Locate the cell with the specified text and output its (x, y) center coordinate. 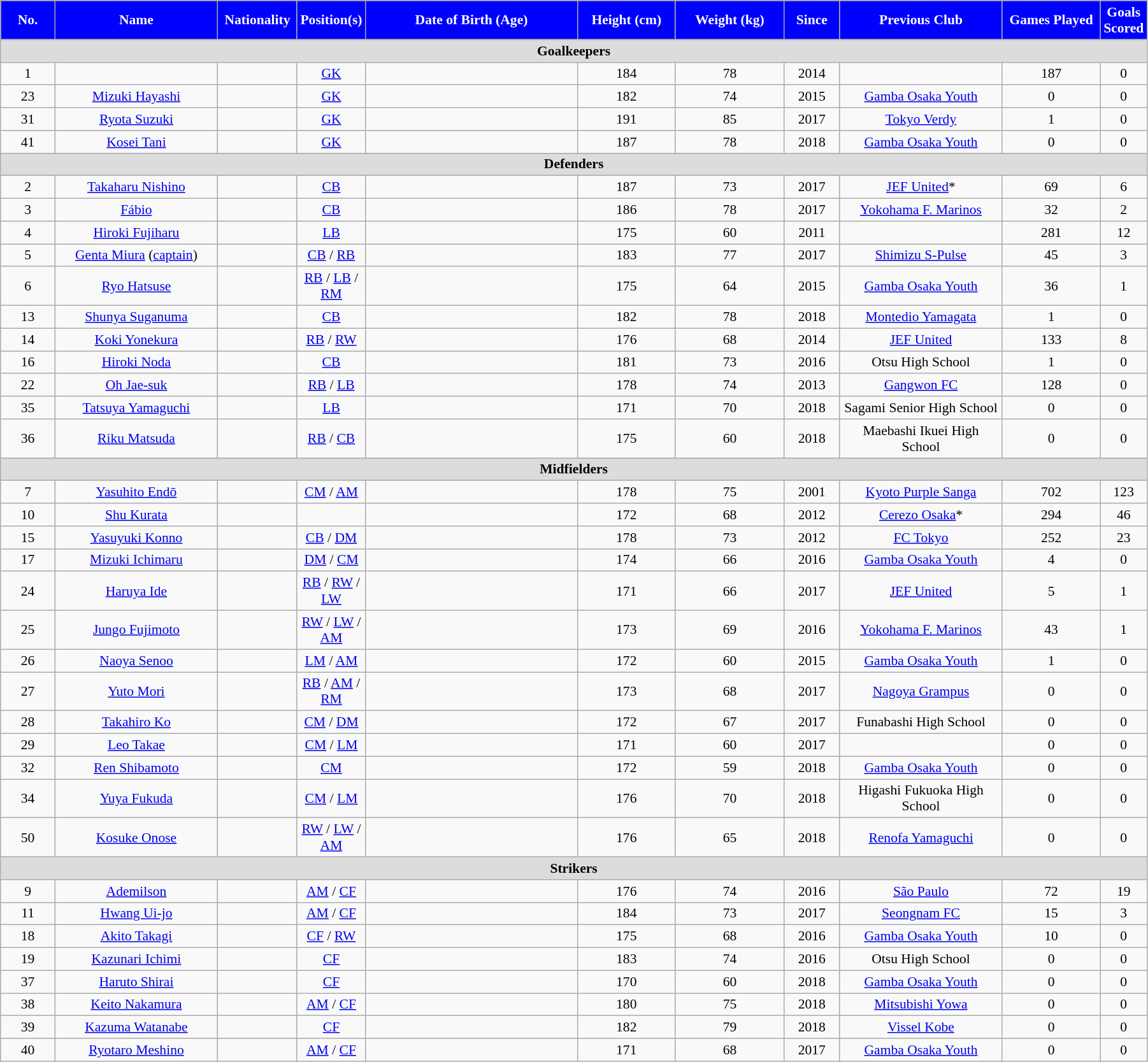
79 (730, 1028)
CM / DM (331, 722)
40 (28, 1050)
Kyoto Purple Sanga (921, 492)
43 (1051, 629)
Cerezo Osaka* (921, 515)
41 (28, 142)
31 (28, 119)
24 (28, 591)
Nationality (257, 20)
CM (331, 768)
Yasuhito Endō (136, 492)
RB / AM / RM (331, 692)
RB / RW (331, 340)
11 (28, 914)
Midfielders (574, 470)
Vissel Kobe (921, 1028)
Mizuki Ichimaru (136, 560)
Shunya Suganuma (136, 317)
Nagoya Grampus (921, 692)
22 (28, 385)
Kazunari Ichimi (136, 959)
8 (1124, 340)
13 (28, 317)
191 (626, 119)
Higashi Fukuoka High School (921, 799)
Since (812, 20)
Tatsuya Yamaguchi (136, 408)
Yuya Fukuda (136, 799)
Mitsubishi Yowa (921, 1005)
294 (1051, 515)
FC Tokyo (921, 538)
São Paulo (921, 891)
170 (626, 982)
2001 (812, 492)
Shimizu S-Pulse (921, 255)
77 (730, 255)
Height (cm) (626, 20)
Haruto Shirai (136, 982)
Name (136, 20)
Kosuke Onose (136, 837)
Position(s) (331, 20)
50 (28, 837)
Ryotaro Meshino (136, 1050)
Hiroki Fujiharu (136, 233)
LM / AM (331, 661)
Goalkeepers (574, 51)
Gangwon FC (921, 385)
Strikers (574, 868)
Games Played (1051, 20)
Leo Takae (136, 745)
7 (28, 492)
85 (730, 119)
38 (28, 1005)
17 (28, 560)
16 (28, 362)
Ademilson (136, 891)
Ren Shibamoto (136, 768)
702 (1051, 492)
Keito Nakamura (136, 1005)
Defenders (574, 164)
59 (730, 768)
65 (730, 837)
Montedio Yamagata (921, 317)
Riku Matsuda (136, 438)
Weight (kg) (730, 20)
45 (1051, 255)
Naoya Senoo (136, 661)
CB / RB (331, 255)
Kosei Tani (136, 142)
Fábio (136, 210)
CM / AM (331, 492)
25 (28, 629)
Ryo Hatsuse (136, 287)
18 (28, 936)
Akito Takagi (136, 936)
27 (28, 692)
281 (1051, 233)
128 (1051, 385)
Tokyo Verdy (921, 119)
9 (28, 891)
37 (28, 982)
RB / CB (331, 438)
DM / CM (331, 560)
Goals Scored (1124, 20)
RB / RW / LW (331, 591)
Mizuki Hayashi (136, 97)
Haruya Ide (136, 591)
133 (1051, 340)
26 (28, 661)
Shu Kurata (136, 515)
CB / DM (331, 538)
39 (28, 1028)
252 (1051, 538)
Takaharu Nishino (136, 187)
JEF United* (921, 187)
Oh Jae-suk (136, 385)
Koki Yonekura (136, 340)
46 (1124, 515)
Ryota Suzuki (136, 119)
Maebashi Ikuei High School (921, 438)
Hiroki Noda (136, 362)
34 (28, 799)
2013 (812, 385)
64 (730, 287)
Seongnam FC (921, 914)
Kazuma Watanabe (136, 1028)
72 (1051, 891)
RB / LB (331, 385)
2011 (812, 233)
Sagami Senior High School (921, 408)
Funabashi High School (921, 722)
14 (28, 340)
123 (1124, 492)
35 (28, 408)
181 (626, 362)
180 (626, 1005)
No. (28, 20)
Yuto Mori (136, 692)
Previous Club (921, 20)
Yasuyuki Konno (136, 538)
67 (730, 722)
28 (28, 722)
CF / RW (331, 936)
Jungo Fujimoto (136, 629)
Renofa Yamaguchi (921, 837)
Takahiro Ko (136, 722)
Date of Birth (Age) (471, 20)
29 (28, 745)
174 (626, 560)
12 (1124, 233)
186 (626, 210)
Hwang Ui-jo (136, 914)
Genta Miura (captain) (136, 255)
RB / LB / RM (331, 287)
